Find where the given text appears and provide that cell's center as [x, y] coordinate. 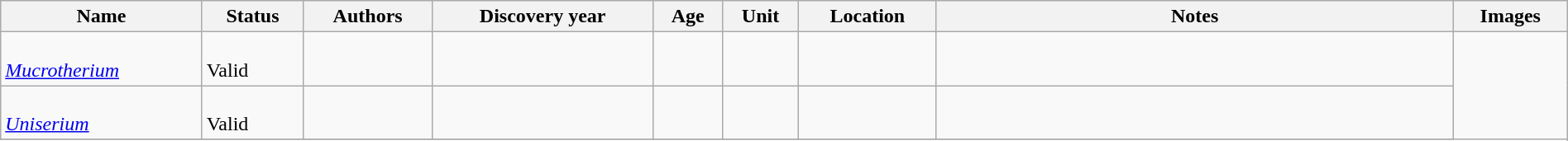
Location [868, 16]
Notes [1194, 16]
Uniserium [101, 112]
Unit [760, 16]
Images [1510, 16]
Name [101, 16]
Status [253, 16]
Age [688, 16]
Authors [367, 16]
Mucrotherium [101, 59]
Discovery year [543, 16]
